For the text-containing cell, return its midpoint in (X, Y) coordinate format. 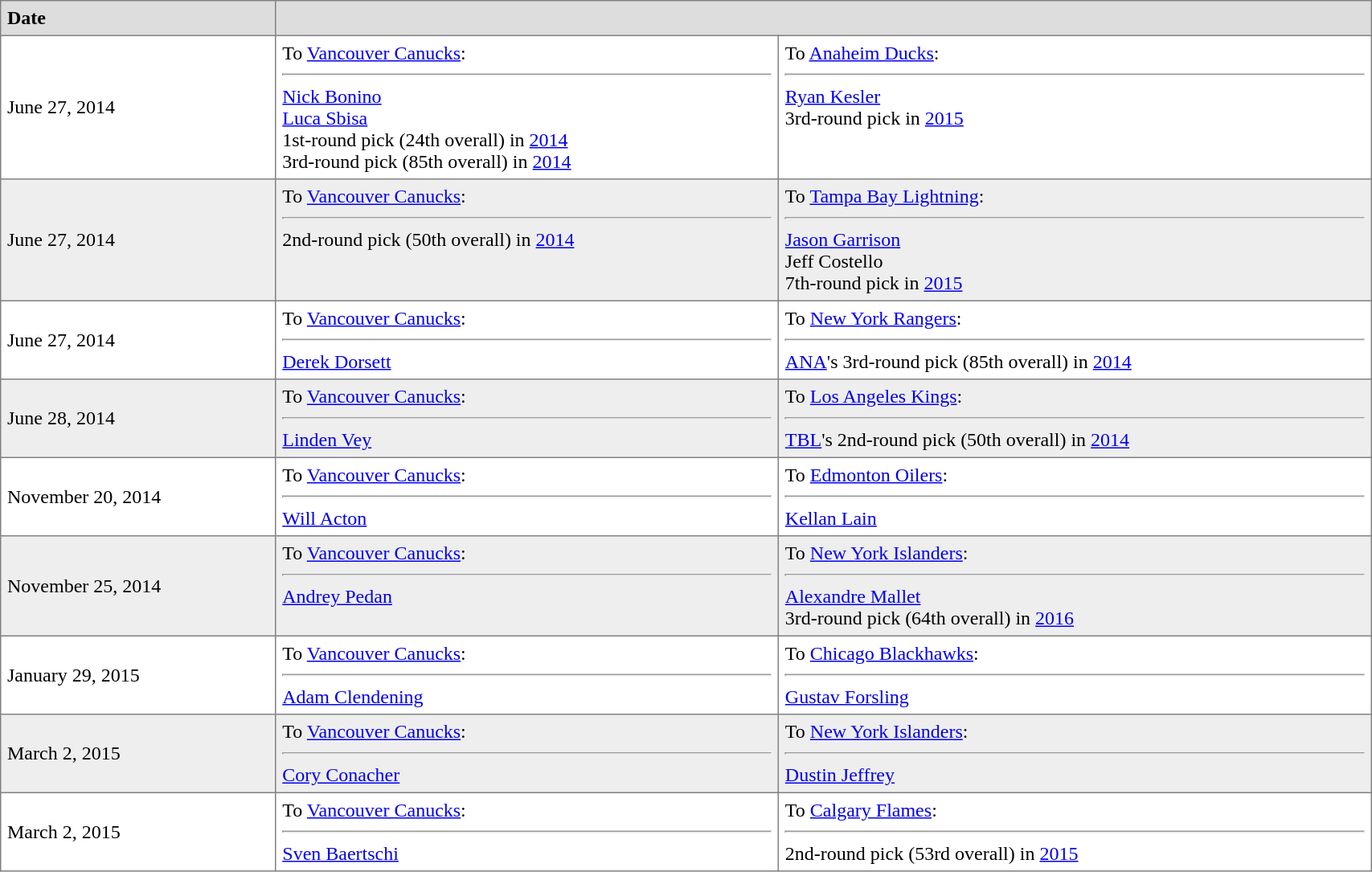
To Anaheim Ducks:Ryan Kesler3rd-round pick in 2015 (1075, 107)
To New York Rangers:ANA's 3rd-round pick (85th overall) in 2014 (1075, 340)
To New York Islanders:Alexandre Mallet3rd-round pick (64th overall) in 2016 (1075, 586)
November 25, 2014 (138, 586)
To Vancouver Canucks:Sven Baertschi (527, 832)
To Chicago Blackhawks:Gustav Forsling (1075, 675)
To Edmonton Oilers:Kellan Lain (1075, 497)
To Vancouver Canucks:Cory Conacher (527, 754)
June 28, 2014 (138, 419)
To Tampa Bay Lightning:Jason GarrisonJeff Costello7th-round pick in 2015 (1075, 240)
To New York Islanders:Dustin Jeffrey (1075, 754)
November 20, 2014 (138, 497)
To Vancouver Canucks:2nd-round pick (50th overall) in 2014 (527, 240)
January 29, 2015 (138, 675)
To Calgary Flames:2nd-round pick (53rd overall) in 2015 (1075, 832)
Date (138, 18)
To Vancouver Canucks:Derek Dorsett (527, 340)
To Vancouver Canucks:Andrey Pedan (527, 586)
To Vancouver Canucks:Nick BoninoLuca Sbisa1st-round pick (24th overall) in 20143rd-round pick (85th overall) in 2014 (527, 107)
To Los Angeles Kings:TBL's 2nd-round pick (50th overall) in 2014 (1075, 419)
To Vancouver Canucks:Linden Vey (527, 419)
To Vancouver Canucks:Adam Clendening (527, 675)
To Vancouver Canucks:Will Acton (527, 497)
